Output the [x, y] coordinate of the center of the cell containing the given text.  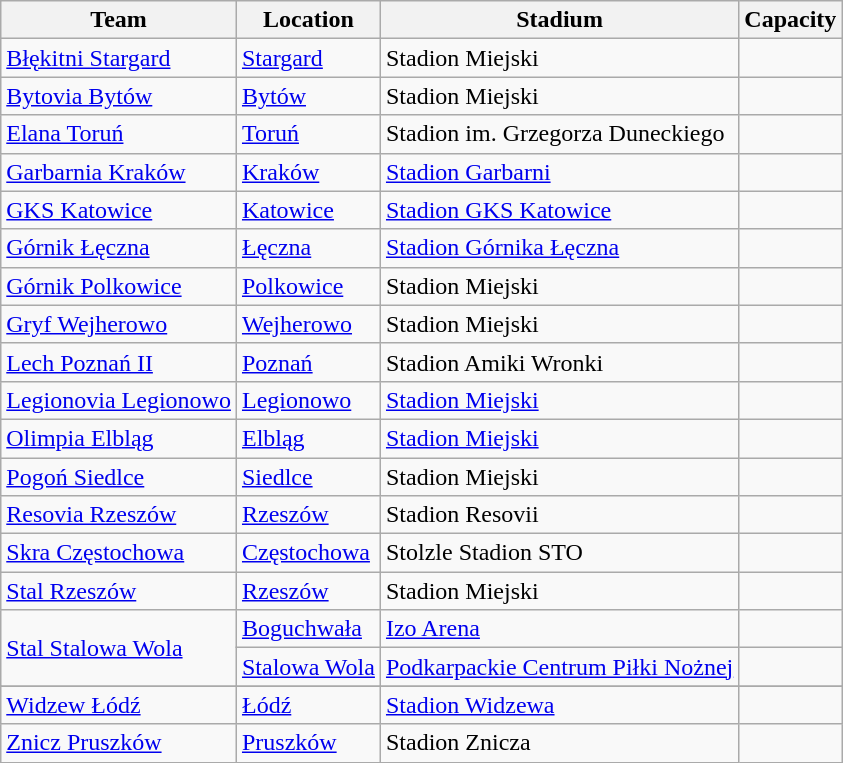
Stadion Znicza [559, 743]
Team [119, 20]
Łęczna [308, 248]
Podkarpackie Centrum Piłki Nożnej [559, 667]
Olimpia Elbląg [119, 438]
GKS Katowice [119, 210]
Łódź [308, 705]
Stadion Garbarni [559, 172]
Gryf Wejherowo [119, 324]
Toruń [308, 134]
Resovia Rzeszów [119, 515]
Skra Częstochowa [119, 553]
Siedlce [308, 477]
Stadion Górnika Łęczna [559, 248]
Lech Poznań II [119, 362]
Polkowice [308, 286]
Kraków [308, 172]
Stadion Widzewa [559, 705]
Boguchwała [308, 629]
Znicz Pruszków [119, 743]
Widzew Łódź [119, 705]
Częstochowa [308, 553]
Stadion Resovii [559, 515]
Stadion im. Grzegorza Duneckiego [559, 134]
Legionowo [308, 400]
Błękitni Stargard [119, 58]
Legionovia Legionowo [119, 400]
Stargard [308, 58]
Pogoń Siedlce [119, 477]
Górnik Polkowice [119, 286]
Stadium [559, 20]
Garbarnia Kraków [119, 172]
Górnik Łęczna [119, 248]
Capacity [790, 20]
Bytów [308, 96]
Stal Rzeszów [119, 591]
Stal Stalowa Wola [119, 648]
Stadion Amiki Wronki [559, 362]
Stadion GKS Katowice [559, 210]
Izo Arena [559, 629]
Location [308, 20]
Poznań [308, 362]
Pruszków [308, 743]
Stolzle Stadion STO [559, 553]
Stalowa Wola [308, 667]
Elana Toruń [119, 134]
Katowice [308, 210]
Elbląg [308, 438]
Bytovia Bytów [119, 96]
Wejherowo [308, 324]
